Scan for the cell matching the given text and deliver its (X, Y) coordinate at center. 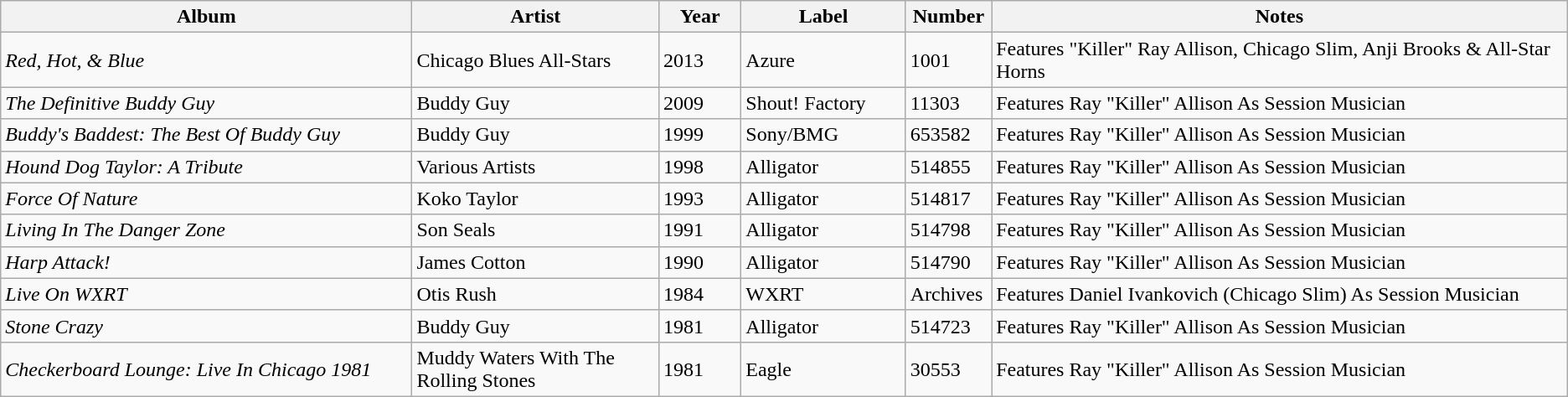
Living In The Danger Zone (206, 230)
1990 (700, 262)
Live On WXRT (206, 294)
Label (823, 17)
Album (206, 17)
Checkerboard Lounge: Live In Chicago 1981 (206, 369)
Shout! Factory (823, 103)
Artist (536, 17)
Various Artists (536, 167)
Otis Rush (536, 294)
514790 (948, 262)
514855 (948, 167)
Number (948, 17)
Chicago Blues All-Stars (536, 60)
WXRT (823, 294)
2013 (700, 60)
11303 (948, 103)
Features Daniel Ivankovich (Chicago Slim) As Session Musician (1280, 294)
James Cotton (536, 262)
Notes (1280, 17)
Force Of Nature (206, 198)
Buddy's Baddest: The Best Of Buddy Guy (206, 135)
Features "Killer" Ray Allison, Chicago Slim, Anji Brooks & All-Star Horns (1280, 60)
Archives (948, 294)
2009 (700, 103)
30553 (948, 369)
653582 (948, 135)
514817 (948, 198)
Muddy Waters With The Rolling Stones (536, 369)
1999 (700, 135)
Stone Crazy (206, 326)
1993 (700, 198)
1984 (700, 294)
Harp Attack! (206, 262)
Year (700, 17)
Red, Hot, & Blue (206, 60)
514723 (948, 326)
1991 (700, 230)
Azure (823, 60)
Hound Dog Taylor: A Tribute (206, 167)
Eagle (823, 369)
Koko Taylor (536, 198)
514798 (948, 230)
1998 (700, 167)
1001 (948, 60)
The Definitive Buddy Guy (206, 103)
Sony/BMG (823, 135)
Son Seals (536, 230)
